Search for the cell housing the specified text and yield its (x, y) center coordinate. 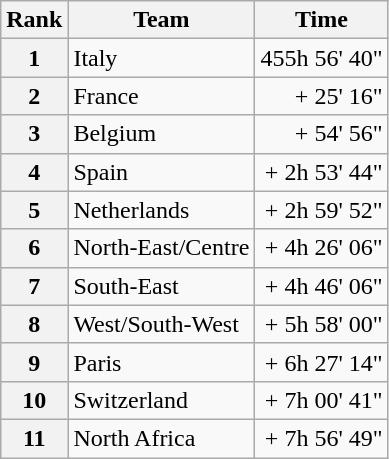
+ 7h 00' 41" (322, 400)
Time (322, 20)
4 (34, 172)
Team (162, 20)
Spain (162, 172)
France (162, 96)
10 (34, 400)
+ 5h 58' 00" (322, 324)
5 (34, 210)
North-East/Centre (162, 248)
1 (34, 58)
+ 2h 59' 52" (322, 210)
South-East (162, 286)
West/South-West (162, 324)
Italy (162, 58)
8 (34, 324)
Belgium (162, 134)
2 (34, 96)
3 (34, 134)
7 (34, 286)
+ 4h 26' 06" (322, 248)
North Africa (162, 438)
+ 25' 16" (322, 96)
9 (34, 362)
+ 6h 27' 14" (322, 362)
+ 54' 56" (322, 134)
Paris (162, 362)
6 (34, 248)
+ 2h 53' 44" (322, 172)
11 (34, 438)
+ 4h 46' 06" (322, 286)
Switzerland (162, 400)
455h 56' 40" (322, 58)
Netherlands (162, 210)
Rank (34, 20)
+ 7h 56' 49" (322, 438)
